Find where the given text appears and provide that cell's center as (X, Y) coordinate. 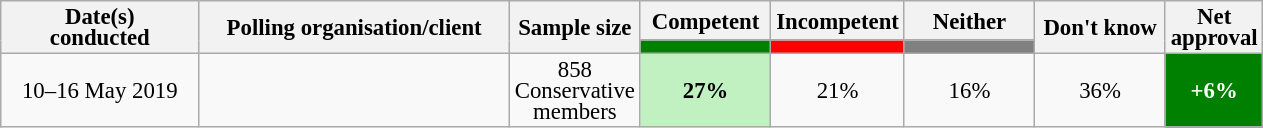
Competent (706, 20)
Polling organisation/client (354, 28)
16% (970, 91)
27% (706, 91)
Neither (970, 20)
858 Conservative members (574, 91)
Incompetent (838, 20)
21% (838, 91)
Sample size (574, 28)
36% (1100, 91)
+6% (1214, 91)
10–16 May 2019 (100, 91)
Net approval (1214, 28)
Date(s)conducted (100, 28)
Don't know (1100, 28)
